Determine the (x, y) coordinate at the center of the cell enclosing the given text.  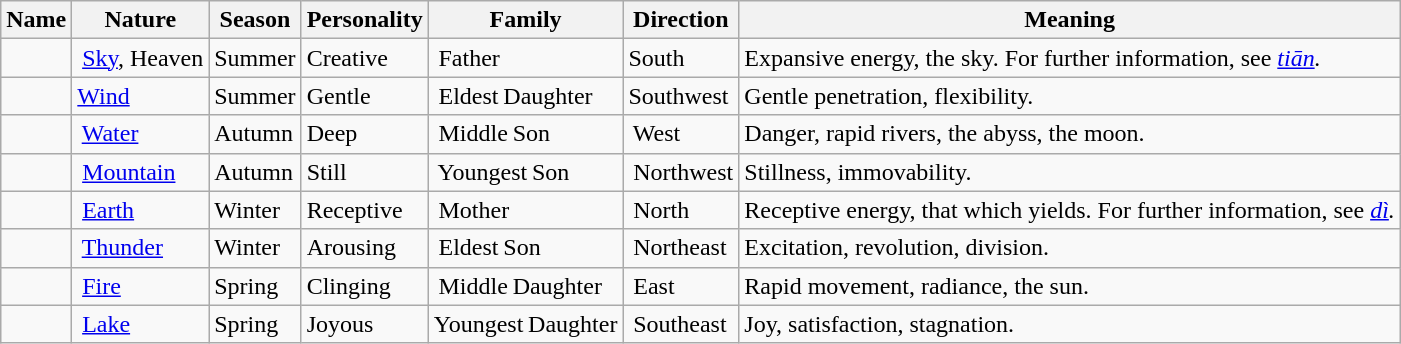
North (681, 210)
Thunder (140, 248)
Mother (526, 210)
Youngest Son (526, 172)
West (681, 134)
Nature (140, 20)
Wind (140, 96)
Expansive energy, the sky. For further information, see tiān. (1070, 58)
Personality (364, 20)
Lake (140, 324)
Danger, rapid rivers, the abyss, the moon. (1070, 134)
Northeast (681, 248)
Middle Son (526, 134)
Joyous (364, 324)
Gentle penetration, flexibility. (1070, 96)
Clinging (364, 286)
Creative (364, 58)
Youngest Daughter (526, 324)
South (681, 58)
Southeast (681, 324)
Gentle (364, 96)
East (681, 286)
Mountain (140, 172)
Excitation, revolution, division. (1070, 248)
Water (140, 134)
Meaning (1070, 20)
Still (364, 172)
Direction (681, 20)
Southwest (681, 96)
Receptive energy, that which yields. For further information, see dì. (1070, 210)
Name (36, 20)
Sky, Heaven (140, 58)
Earth (140, 210)
Eldest Daughter (526, 96)
Arousing (364, 248)
Family (526, 20)
Eldest Son (526, 248)
Fire (140, 286)
Receptive (364, 210)
Stillness, immovability. (1070, 172)
Middle Daughter (526, 286)
Rapid movement, radiance, the sun. (1070, 286)
Deep (364, 134)
Northwest (681, 172)
Season (255, 20)
Joy, satisfaction, stagnation. (1070, 324)
Father (526, 58)
